Detect which cell encompasses the target text, then output its (X, Y) center coordinate. 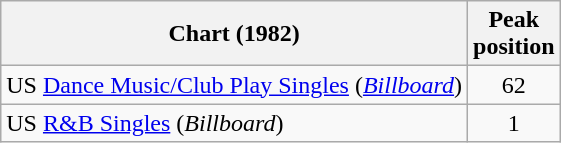
1 (514, 123)
US Dance Music/Club Play Singles (Billboard) (234, 85)
62 (514, 85)
Chart (1982) (234, 34)
US R&B Singles (Billboard) (234, 123)
Peakposition (514, 34)
